Return (x, y) of the center of cell containing provided text 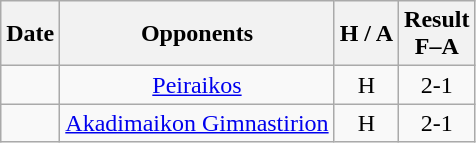
Akadimaikon Gimnastirion (197, 123)
Peiraikos (197, 85)
H / A (366, 34)
ResultF–A (437, 34)
Opponents (197, 34)
Date (30, 34)
